For the text-containing cell, return its midpoint in (X, Y) coordinate format. 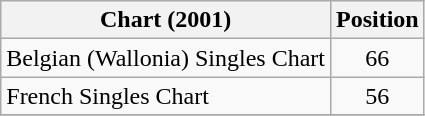
Belgian (Wallonia) Singles Chart (166, 58)
Position (377, 20)
Chart (2001) (166, 20)
French Singles Chart (166, 96)
66 (377, 58)
56 (377, 96)
